Capture the cell that displays the provided text and extract its (X, Y) central coordinate. 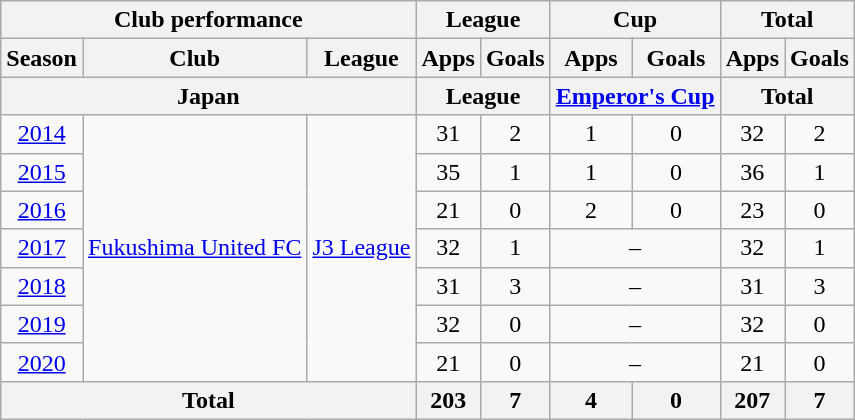
Club (194, 58)
207 (752, 400)
Cup (635, 20)
2014 (42, 134)
4 (591, 400)
2015 (42, 172)
Japan (208, 96)
2017 (42, 248)
36 (752, 172)
2018 (42, 286)
Emperor's Cup (635, 96)
23 (752, 210)
35 (448, 172)
2016 (42, 210)
Season (42, 58)
J3 League (362, 248)
203 (448, 400)
2019 (42, 324)
2020 (42, 362)
Club performance (208, 20)
Fukushima United FC (194, 248)
